Locate the cell with the specified text and output its [x, y] center coordinate. 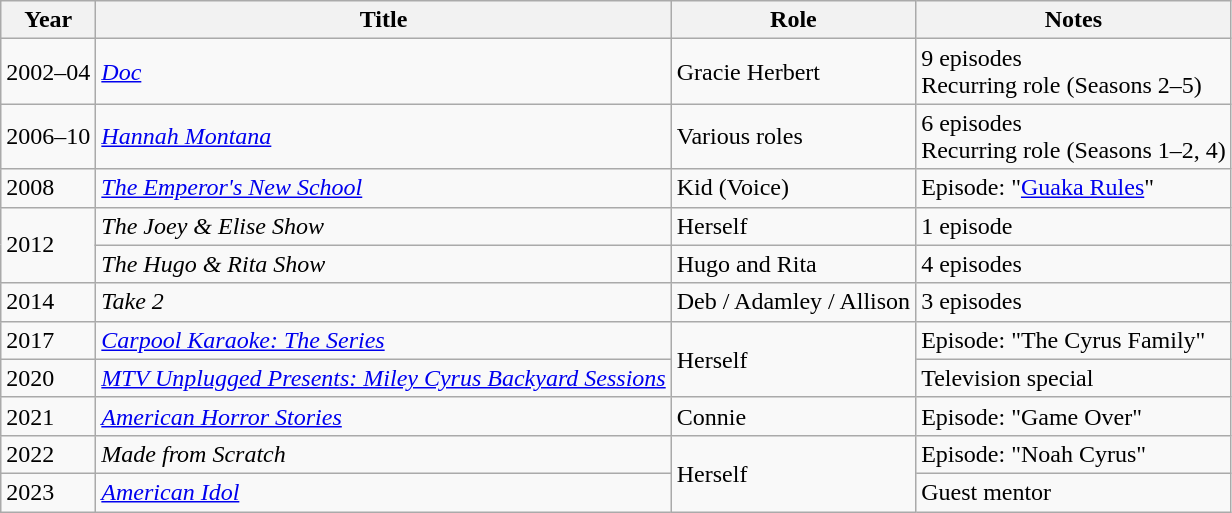
2012 [48, 245]
Doc [384, 72]
2006–10 [48, 136]
2021 [48, 416]
The Hugo & Rita Show [384, 264]
Carpool Karaoke: The Series [384, 340]
Various roles [793, 136]
2020 [48, 378]
Kid (Voice) [793, 188]
2017 [48, 340]
2014 [48, 302]
The Joey & Elise Show [384, 226]
Television special [1074, 378]
Deb / Adamley / Allison [793, 302]
Episode: "The Cyrus Family" [1074, 340]
Hannah Montana [384, 136]
9 episodes Recurring role (Seasons 2–5) [1074, 72]
American Idol [384, 492]
Hugo and Rita [793, 264]
2023 [48, 492]
2022 [48, 454]
American Horror Stories [384, 416]
1 episode [1074, 226]
Guest mentor [1074, 492]
The Emperor's New School [384, 188]
2002–04 [48, 72]
MTV Unplugged Presents: Miley Cyrus Backyard Sessions [384, 378]
Gracie Herbert [793, 72]
3 episodes [1074, 302]
Episode: "Game Over" [1074, 416]
Take 2 [384, 302]
Notes [1074, 20]
Episode: "Guaka Rules" [1074, 188]
4 episodes [1074, 264]
Episode: "Noah Cyrus" [1074, 454]
Connie [793, 416]
Made from Scratch [384, 454]
2008 [48, 188]
6 episodes Recurring role (Seasons 1–2, 4) [1074, 136]
Title [384, 20]
Role [793, 20]
Year [48, 20]
